Provide the [x, y] coordinate of the cell's center where the given text is located.  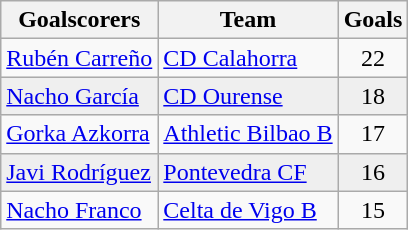
Goalscorers [80, 20]
22 [373, 58]
CD Ourense [248, 96]
Team [248, 20]
CD Calahorra [248, 58]
Pontevedra CF [248, 172]
16 [373, 172]
Javi Rodríguez [80, 172]
Rubén Carreño [80, 58]
Celta de Vigo B [248, 210]
Nacho Franco [80, 210]
15 [373, 210]
18 [373, 96]
Athletic Bilbao B [248, 134]
Nacho García [80, 96]
17 [373, 134]
Goals [373, 20]
Gorka Azkorra [80, 134]
